Determine the (X, Y) coordinate at the center of the cell enclosing the given text.  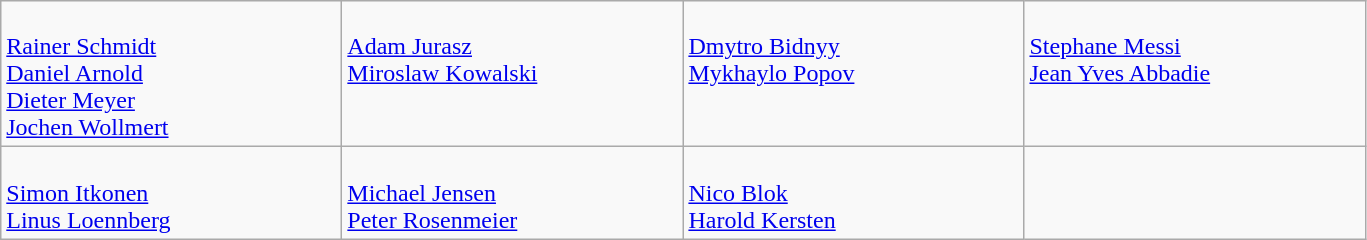
Simon ItkonenLinus Loennberg (172, 193)
Dmytro BidnyyMykhaylo Popov (854, 74)
Rainer SchmidtDaniel ArnoldDieter MeyerJochen Wollmert (172, 74)
Michael JensenPeter Rosenmeier (512, 193)
Stephane MessiJean Yves Abbadie (1194, 74)
Nico BlokHarold Kersten (854, 193)
Adam JuraszMiroslaw Kowalski (512, 74)
